For the text-containing cell, return its midpoint in (x, y) coordinate format. 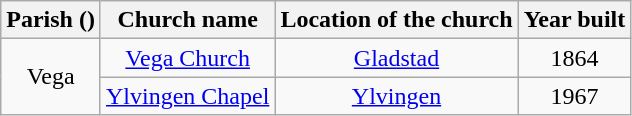
Ylvingen (396, 96)
Vega Church (187, 58)
Gladstad (396, 58)
1967 (574, 96)
Parish () (51, 20)
Vega (51, 77)
Church name (187, 20)
1864 (574, 58)
Ylvingen Chapel (187, 96)
Location of the church (396, 20)
Year built (574, 20)
